Locate the cell with the specified text and output its [X, Y] center coordinate. 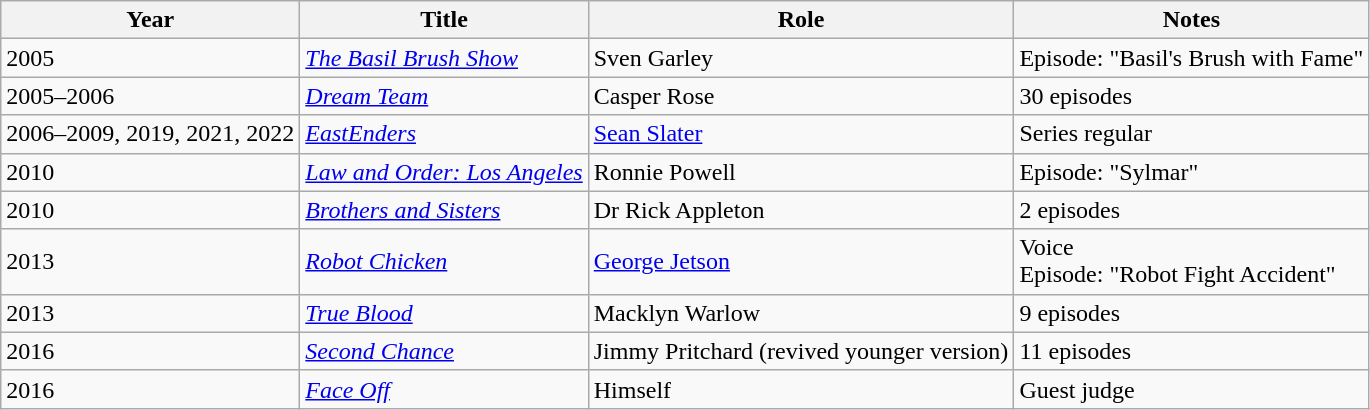
11 episodes [1192, 351]
Episode: "Sylmar" [1192, 172]
True Blood [444, 313]
Dr Rick Appleton [801, 210]
Macklyn Warlow [801, 313]
9 episodes [1192, 313]
Year [150, 20]
Guest judge [1192, 389]
2 episodes [1192, 210]
EastEnders [444, 134]
Episode: "Basil's Brush with Fame" [1192, 58]
Role [801, 20]
Brothers and Sisters [444, 210]
George Jetson [801, 262]
2005–2006 [150, 96]
Face Off [444, 389]
Jimmy Pritchard (revived younger version) [801, 351]
Robot Chicken [444, 262]
Sven Garley [801, 58]
Ronnie Powell [801, 172]
VoiceEpisode: "Robot Fight Accident" [1192, 262]
Series regular [1192, 134]
Notes [1192, 20]
2006–2009, 2019, 2021, 2022 [150, 134]
Casper Rose [801, 96]
Title [444, 20]
The Basil Brush Show [444, 58]
Dream Team [444, 96]
Second Chance [444, 351]
Law and Order: Los Angeles [444, 172]
30 episodes [1192, 96]
Sean Slater [801, 134]
Himself [801, 389]
2005 [150, 58]
